Pinpoint the cell where the given text exists, returning its (X, Y) midpoint coordinate. 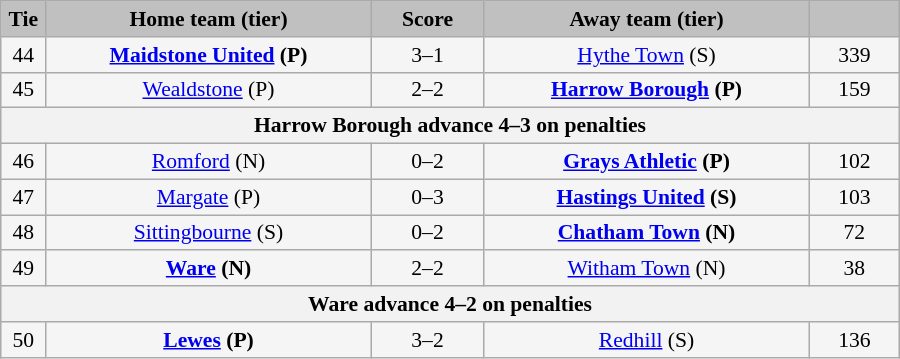
159 (854, 90)
Witham Town (N) (647, 269)
Wealdstone (P) (209, 90)
Chatham Town (N) (647, 233)
47 (24, 197)
339 (854, 55)
50 (24, 340)
Maidstone United (P) (209, 55)
Home team (tier) (209, 19)
45 (24, 90)
3–2 (427, 340)
3–1 (427, 55)
Lewes (P) (209, 340)
Sittingbourne (S) (209, 233)
72 (854, 233)
Away team (tier) (647, 19)
Harrow Borough advance 4–3 on penalties (450, 126)
136 (854, 340)
0–3 (427, 197)
Ware advance 4–2 on penalties (450, 304)
102 (854, 162)
Harrow Borough (P) (647, 90)
Hastings United (S) (647, 197)
49 (24, 269)
48 (24, 233)
Tie (24, 19)
Hythe Town (S) (647, 55)
103 (854, 197)
38 (854, 269)
44 (24, 55)
Ware (N) (209, 269)
46 (24, 162)
Score (427, 19)
Margate (P) (209, 197)
Romford (N) (209, 162)
Redhill (S) (647, 340)
Grays Athletic (P) (647, 162)
